Return the (x, y) coordinate for the center point of the cell that contains the specified text.  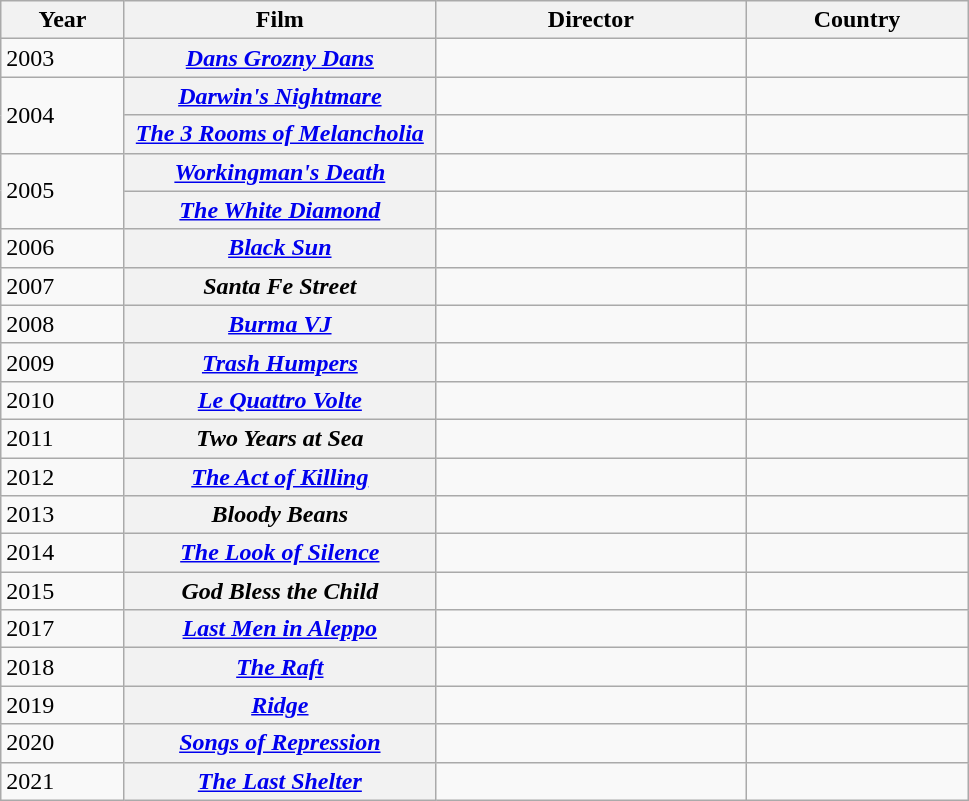
The Look of Silence (280, 553)
Santa Fe Street (280, 286)
2021 (63, 781)
2019 (63, 705)
2003 (63, 58)
Last Men in Aleppo (280, 629)
2017 (63, 629)
Film (280, 20)
The Act of Killing (280, 477)
2012 (63, 477)
Bloody Beans (280, 515)
2005 (63, 191)
Black Sun (280, 248)
The White Diamond (280, 210)
2009 (63, 362)
Country (856, 20)
The Raft (280, 667)
2008 (63, 324)
2015 (63, 591)
Ridge (280, 705)
2018 (63, 667)
2011 (63, 438)
2013 (63, 515)
Darwin's Nightmare (280, 96)
The 3 Rooms of Melancholia (280, 134)
2006 (63, 248)
Burma VJ (280, 324)
The Last Shelter (280, 781)
Two Years at Sea (280, 438)
2004 (63, 115)
2020 (63, 743)
Workingman's Death (280, 172)
2007 (63, 286)
Dans Grozny Dans (280, 58)
God Bless the Child (280, 591)
Year (63, 20)
2010 (63, 400)
2014 (63, 553)
Songs of Repression (280, 743)
Trash Humpers (280, 362)
Director (590, 20)
Le Quattro Volte (280, 400)
